Output the (x, y) coordinate of the center of the cell containing the given text.  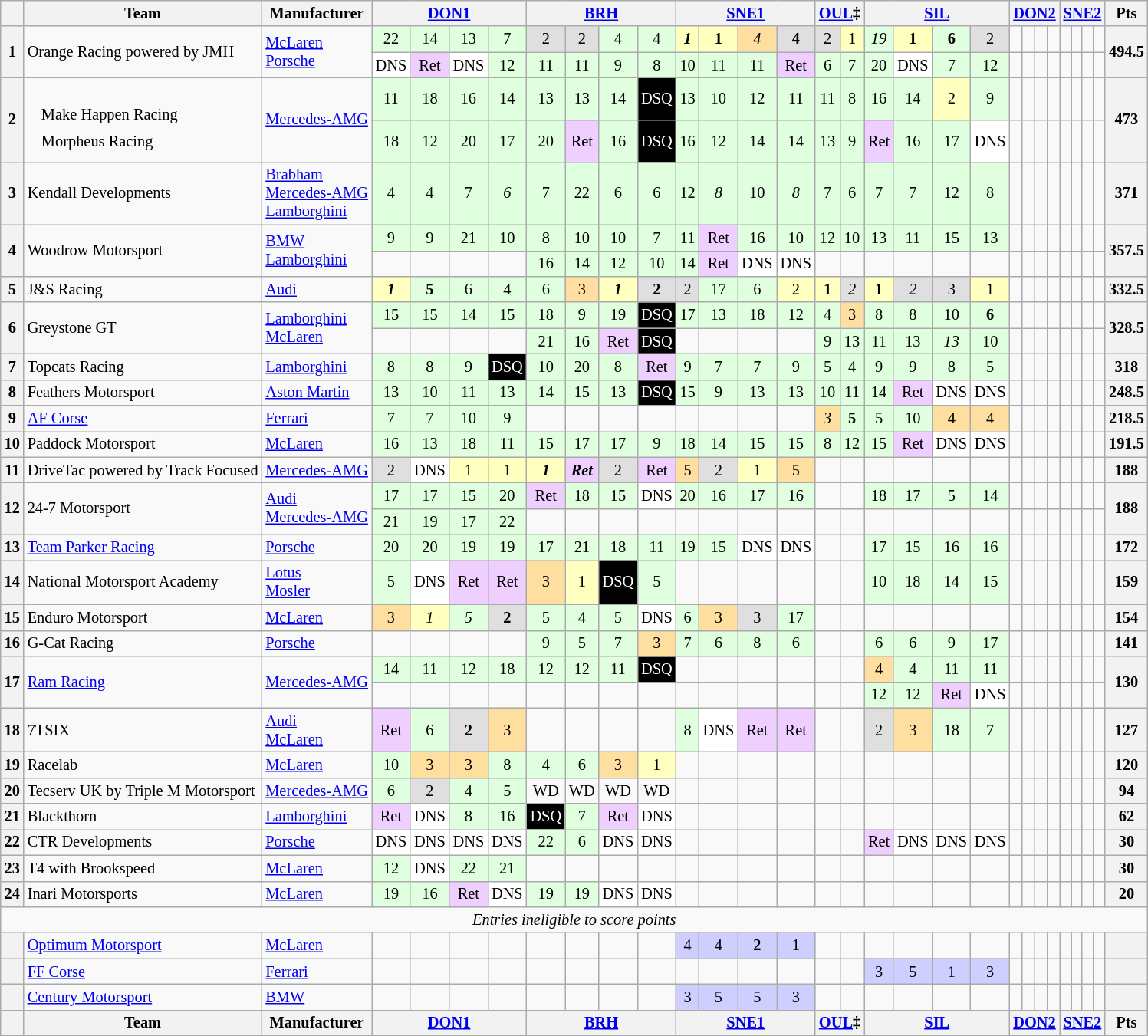
Feathers Motorsport (143, 393)
159 (1127, 582)
371 (1127, 193)
FF Corse (143, 972)
318 (1127, 367)
Team Parker Racing (143, 548)
218.5 (1127, 419)
141 (1127, 643)
Century Motorsport (143, 997)
Racelab (143, 765)
Ram Racing (143, 681)
T4 with Brookspeed (143, 868)
BMWLamborghini (316, 250)
AF Corse (143, 419)
McLarenPorsche (316, 52)
BrabhamMercedes-AMGLamborghini (316, 193)
24 (12, 894)
154 (1127, 617)
G-Cat Racing (143, 643)
24-7 Motorsport (143, 509)
LamborghiniMcLaren (316, 328)
Aston Martin (316, 393)
Blackthorn (143, 817)
62 (1127, 817)
DriveTac powered by Track Focused (143, 470)
Tecserv UK by Triple M Motorsport (143, 791)
23 (12, 868)
Greystone GT (143, 328)
Woodrow Motorsport (143, 250)
Entries ineligible to score points (574, 919)
J&S Racing (143, 289)
Inari Motorsports (143, 894)
357.5 (1127, 250)
CTR Developments (143, 842)
Make Happen Racing (110, 114)
7TSIX (143, 730)
AudiMercedes-AMG (316, 509)
Paddock Motorsport (143, 444)
Enduro Motorsport (143, 617)
National Motorsport Academy (143, 582)
Kendall Developments (143, 193)
Optimum Motorsport (143, 946)
172 (1127, 548)
Morpheus Racing (110, 141)
LotusMosler (316, 582)
127 (1127, 730)
191.5 (1127, 444)
328.5 (1127, 328)
Orange Racing powered by JMH (143, 52)
Audi (316, 289)
473 (1127, 120)
94 (1127, 791)
120 (1127, 765)
BMW (316, 997)
248.5 (1127, 393)
AudiMcLaren (316, 730)
332.5 (1127, 289)
Topcats Racing (143, 367)
494.5 (1127, 52)
Make Happen Racing Morpheus Racing (143, 120)
130 (1127, 681)
